Extract the [x, y] coordinate from the center of the cell holding the provided text.  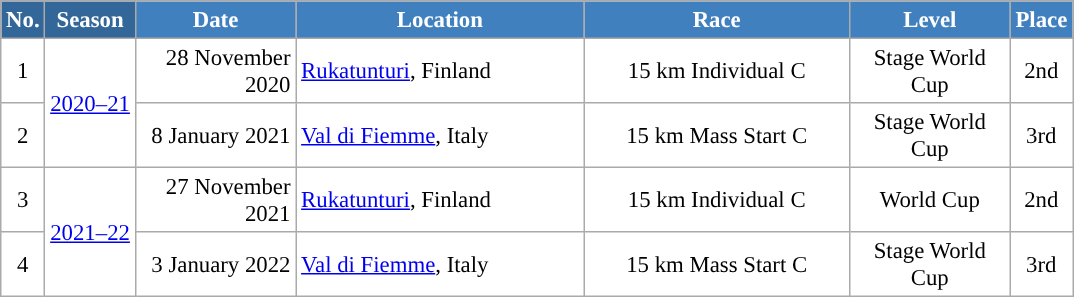
8 January 2021 [216, 136]
27 November 2021 [216, 200]
2021–22 [90, 232]
No. [23, 20]
3 January 2022 [216, 264]
Season [90, 20]
Level [930, 20]
4 [23, 264]
2020–21 [90, 104]
Race [717, 20]
1 [23, 72]
Place [1041, 20]
28 November 2020 [216, 72]
Date [216, 20]
Location [440, 20]
3 [23, 200]
World Cup [930, 200]
2 [23, 136]
